Locate the cell with the specified text and output its (X, Y) center coordinate. 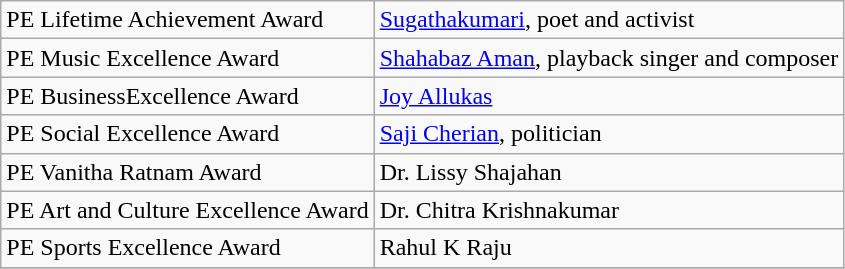
Sugathakumari, poet and activist (609, 20)
PE BusinessExcellence Award (188, 96)
PE Lifetime Achievement Award (188, 20)
Rahul K Raju (609, 248)
PE Art and Culture Excellence Award (188, 210)
PE Sports Excellence Award (188, 248)
Joy Allukas (609, 96)
PE Social Excellence Award (188, 134)
Saji Cherian, politician (609, 134)
Dr. Chitra Krishnakumar (609, 210)
PE Vanitha Ratnam Award (188, 172)
Dr. Lissy Shajahan (609, 172)
PE Music Excellence Award (188, 58)
Shahabaz Aman, playback singer and composer (609, 58)
